Extract the [X, Y] coordinate from the center of the cell holding the provided text.  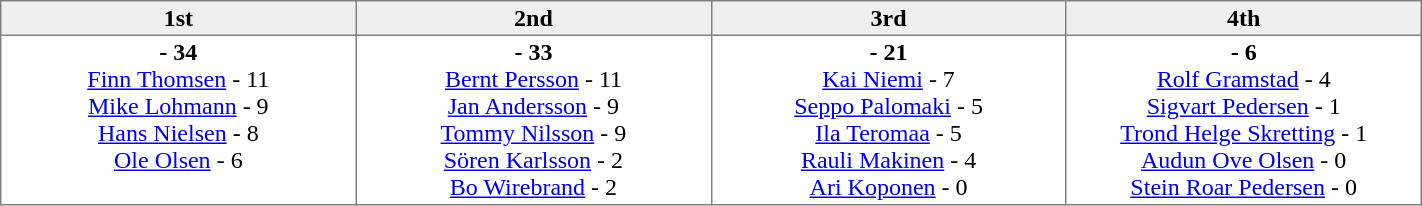
4th [1244, 18]
2nd [534, 18]
- 21Kai Niemi - 7Seppo Palomaki - 5Ila Teromaa - 5Rauli Makinen - 4Ari Koponen - 0 [888, 120]
1st [178, 18]
- 34Finn Thomsen - 11Mike Lohmann - 9Hans Nielsen - 8Ole Olsen - 6 [178, 120]
3rd [888, 18]
- 6Rolf Gramstad - 4Sigvart Pedersen - 1Trond Helge Skretting - 1Audun Ove Olsen - 0Stein Roar Pedersen - 0 [1244, 120]
- 33Bernt Persson - 11Jan Andersson - 9Tommy Nilsson - 9Sören Karlsson - 2Bo Wirebrand - 2 [534, 120]
